Extract the (X, Y) coordinate from the center of the cell holding the provided text.  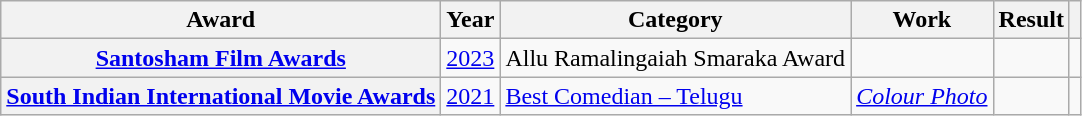
Year (470, 20)
Santosham Film Awards (221, 58)
South Indian International Movie Awards (221, 96)
Work (922, 20)
Allu Ramalingaiah Smaraka Award (676, 58)
Category (676, 20)
Colour Photo (922, 96)
Best Comedian – Telugu (676, 96)
Result (1031, 20)
Award (221, 20)
2021 (470, 96)
2023 (470, 58)
